Identify which cell holds the provided text, then report its [x, y] central coordinate. 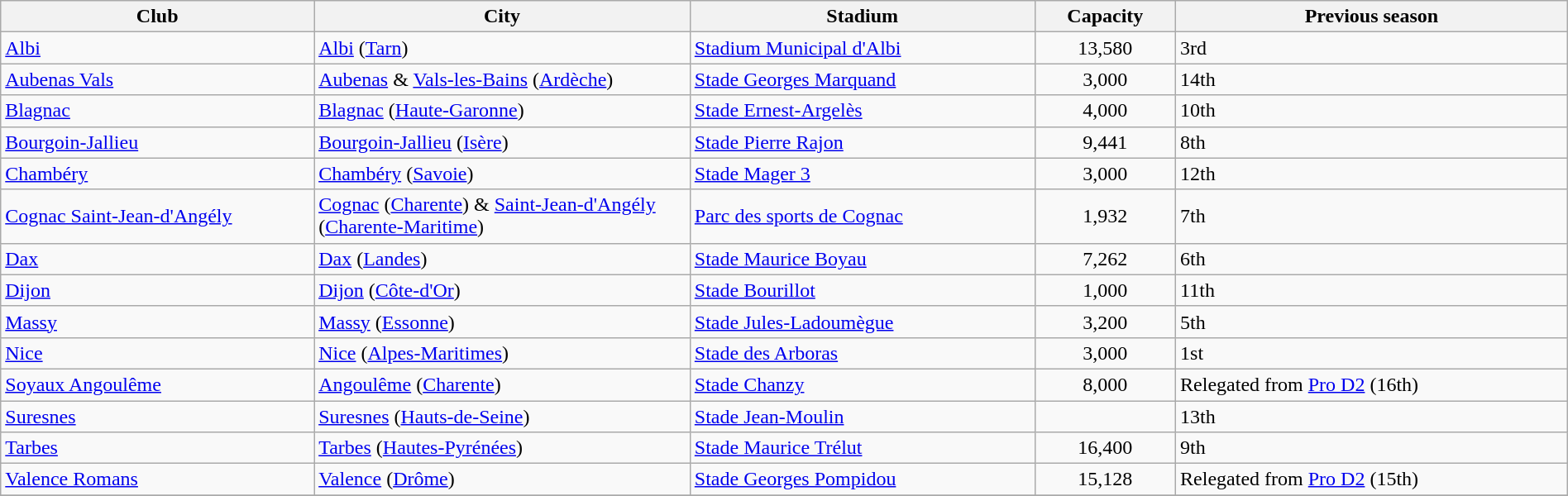
Stade des Arboras [862, 353]
11th [1372, 290]
Massy (Essonne) [503, 322]
9,441 [1105, 142]
15,128 [1105, 479]
Club [157, 17]
13,580 [1105, 48]
6th [1372, 259]
8th [1372, 142]
Bourgoin-Jallieu (Isère) [503, 142]
Stade Jean-Moulin [862, 416]
Angoulême (Charente) [503, 384]
Stade Georges Pompidou [862, 479]
Stade Mager 3 [862, 174]
Dax (Landes) [503, 259]
Blagnac [157, 111]
Stadium [862, 17]
Nice [157, 353]
Aubenas & Vals-les-Bains (Ardèche) [503, 79]
City [503, 17]
Chambéry [157, 174]
Bourgoin-Jallieu [157, 142]
7,262 [1105, 259]
4,000 [1105, 111]
8,000 [1105, 384]
Dijon (Côte-d'Or) [503, 290]
Parc des sports de Cognac [862, 217]
Albi [157, 48]
16,400 [1105, 448]
Relegated from Pro D2 (15th) [1372, 479]
Tarbes [157, 448]
Blagnac (Haute-Garonne) [503, 111]
3rd [1372, 48]
Capacity [1105, 17]
Stade Chanzy [862, 384]
Chambéry (Savoie) [503, 174]
10th [1372, 111]
Nice (Alpes-Maritimes) [503, 353]
1,000 [1105, 290]
Relegated from Pro D2 (16th) [1372, 384]
Cognac (Charente) & Saint-Jean-d'Angély (Charente-Maritime) [503, 217]
Soyaux Angoulême [157, 384]
12th [1372, 174]
Aubenas Vals [157, 79]
7th [1372, 217]
Massy [157, 322]
Previous season [1372, 17]
Stadium Municipal d'Albi [862, 48]
Stade Maurice Trélut [862, 448]
9th [1372, 448]
14th [1372, 79]
Stade Maurice Boyau [862, 259]
Cognac Saint-Jean-d'Angély [157, 217]
Stade Jules-Ladoumègue [862, 322]
Albi (Tarn) [503, 48]
1,932 [1105, 217]
3,200 [1105, 322]
Stade Pierre Rajon [862, 142]
Suresnes [157, 416]
Valence Romans [157, 479]
Tarbes (Hautes-Pyrénées) [503, 448]
Stade Bourillot [862, 290]
Suresnes (Hauts-de-Seine) [503, 416]
Dijon [157, 290]
Valence (Drôme) [503, 479]
5th [1372, 322]
Dax [157, 259]
13th [1372, 416]
Stade Georges Marquand [862, 79]
Stade Ernest-Argelès [862, 111]
1st [1372, 353]
